Capture the cell that displays the provided text and extract its (x, y) central coordinate. 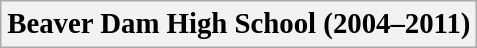
Beaver Dam High School (2004–2011) (239, 24)
